Capture the cell that displays the provided text and extract its [x, y] central coordinate. 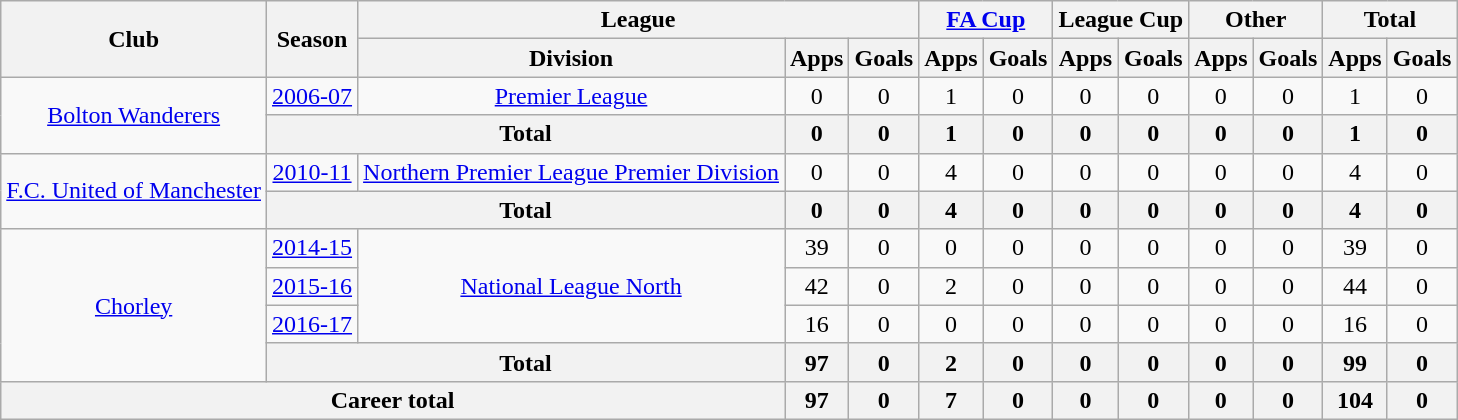
Premier League [572, 96]
Club [134, 39]
League Cup [1121, 20]
Bolton Wanderers [134, 115]
F.C. United of Manchester [134, 191]
7 [951, 400]
Chorley [134, 305]
99 [1355, 362]
2016-17 [312, 324]
Career total [393, 400]
Season [312, 39]
104 [1355, 400]
Division [572, 58]
2014-15 [312, 248]
League [638, 20]
2006-07 [312, 96]
Northern Premier League Premier Division [572, 172]
2015-16 [312, 286]
FA Cup [986, 20]
National League North [572, 286]
2010-11 [312, 172]
Other [1256, 20]
44 [1355, 286]
42 [816, 286]
